Output the [x, y] coordinate of the center of the cell containing the given text.  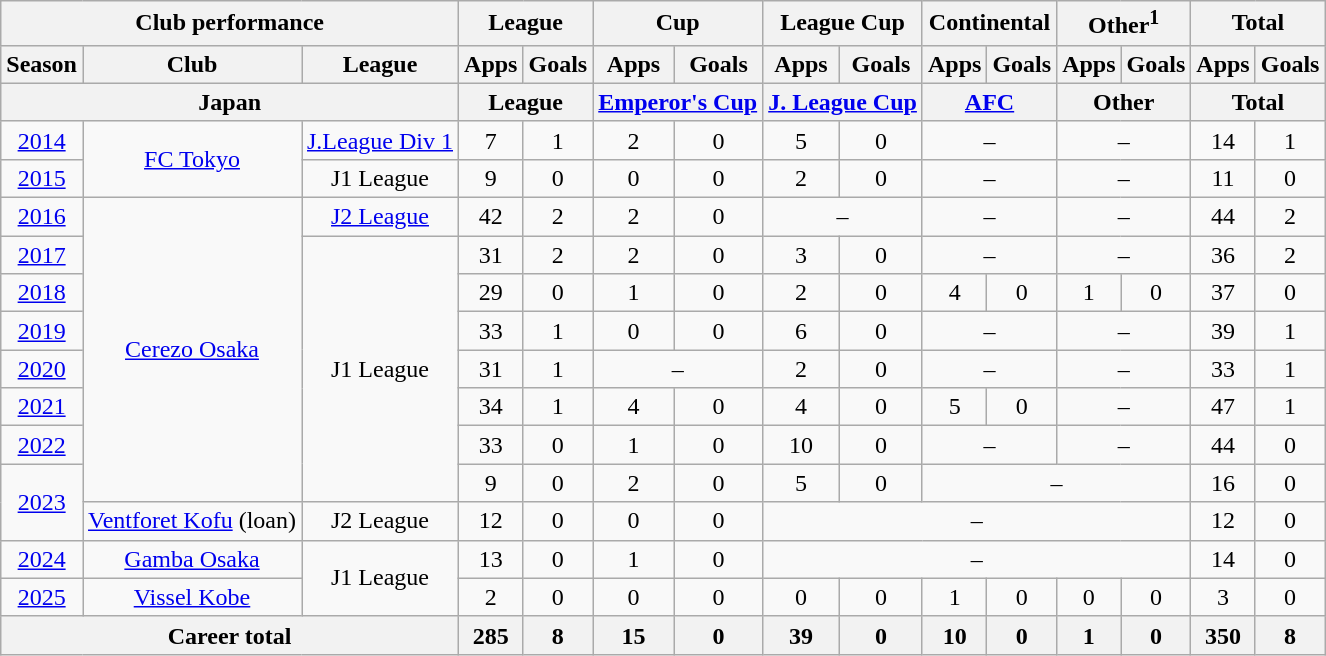
37 [1223, 293]
J.League Div 1 [380, 140]
47 [1223, 407]
11 [1223, 178]
Season [42, 64]
6 [802, 331]
Emperor's Cup [678, 102]
2017 [42, 255]
AFC [989, 102]
7 [491, 140]
36 [1223, 255]
Gamba Osaka [192, 559]
16 [1223, 483]
2023 [42, 502]
Other1 [1124, 24]
2014 [42, 140]
FC Tokyo [192, 159]
Ventforet Kofu (loan) [192, 521]
2019 [42, 331]
350 [1223, 635]
Cerezo Osaka [192, 350]
Club performance [230, 24]
2016 [42, 217]
42 [491, 217]
Club [192, 64]
2021 [42, 407]
J. League Cup [843, 102]
2024 [42, 559]
29 [491, 293]
Vissel Kobe [192, 597]
285 [491, 635]
League Cup [843, 24]
2020 [42, 369]
Career total [230, 635]
2018 [42, 293]
2022 [42, 445]
Other [1124, 102]
15 [634, 635]
2025 [42, 597]
2015 [42, 178]
Japan [230, 102]
13 [491, 559]
Continental [989, 24]
Cup [678, 24]
34 [491, 407]
